For the text-containing cell, return its midpoint in [x, y] coordinate format. 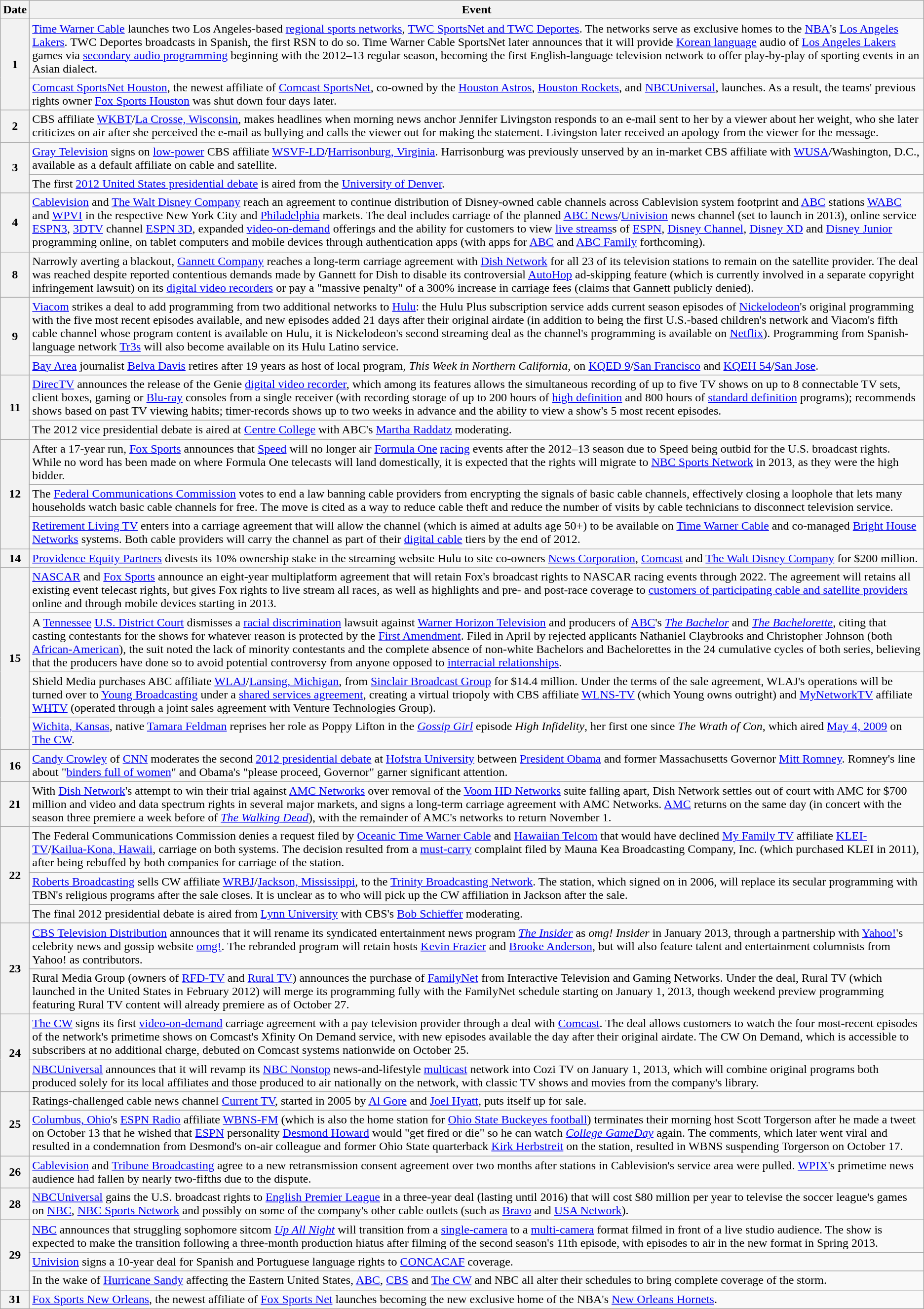
11 [15, 407]
The first 2012 United States presidential debate is aired from the University of Denver. [477, 184]
Fox Sports New Orleans, the newest affiliate of Fox Sports Net launches becoming the new exclusive home of the NBA's New Orleans Hornets. [477, 1299]
The final 2012 presidential debate is aired from Lynn University with CBS's Bob Schieffer moderating. [477, 914]
31 [15, 1299]
The 2012 vice presidential debate is aired at Centre College with ABC's Martha Raddatz moderating. [477, 429]
Date [15, 10]
8 [15, 274]
Event [477, 10]
15 [15, 658]
4 [15, 222]
12 [15, 494]
28 [15, 1204]
3 [15, 168]
2 [15, 126]
25 [15, 1124]
9 [15, 336]
29 [15, 1255]
22 [15, 875]
24 [15, 1052]
21 [15, 804]
Univision signs a 10-year deal for Spanish and Portuguese language rights to CONCACAF coverage. [477, 1262]
1 [15, 65]
14 [15, 558]
16 [15, 765]
Ratings-challenged cable news channel Current TV, started in 2005 by Al Gore and Joel Hyatt, puts itself up for sale. [477, 1101]
23 [15, 968]
26 [15, 1172]
